Search for the cell housing the specified text and yield its [x, y] center coordinate. 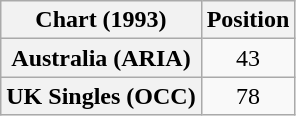
43 [248, 58]
Chart (1993) [101, 20]
Australia (ARIA) [101, 58]
UK Singles (OCC) [101, 96]
78 [248, 96]
Position [248, 20]
